Return the [x, y] coordinate for the center point of the cell that contains the specified text.  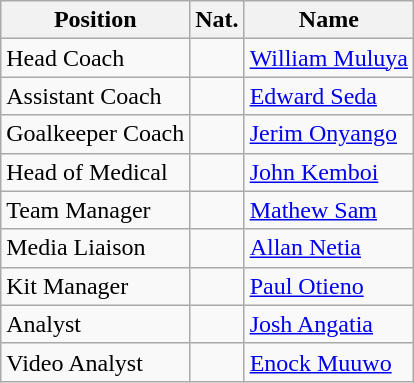
Team Manager [96, 210]
Kit Manager [96, 286]
Name [328, 20]
Head Coach [96, 58]
Jerim Onyango [328, 134]
Mathew Sam [328, 210]
William Muluya [328, 58]
Edward Seda [328, 96]
Josh Angatia [328, 324]
John Kemboi [328, 172]
Head of Medical [96, 172]
Nat. [217, 20]
Paul Otieno [328, 286]
Allan Netia [328, 248]
Goalkeeper Coach [96, 134]
Position [96, 20]
Assistant Coach [96, 96]
Video Analyst [96, 362]
Analyst [96, 324]
Media Liaison [96, 248]
Enock Muuwo [328, 362]
